Identify which cell holds the provided text, then report its [X, Y] central coordinate. 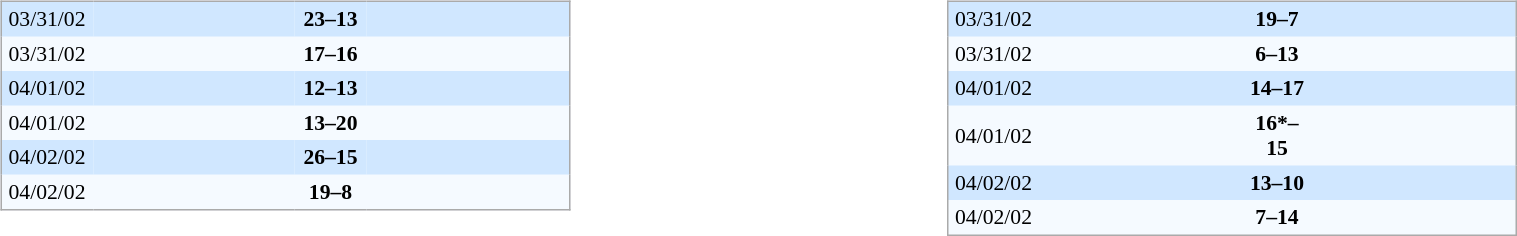
19–7 [1276, 18]
26–15 [330, 157]
17–16 [330, 53]
12–13 [330, 88]
23–13 [330, 18]
6–13 [1276, 53]
16*–15 [1276, 136]
19–8 [330, 192]
13–10 [1276, 183]
7–14 [1276, 218]
14–17 [1276, 88]
13–20 [330, 123]
